For the text-containing cell, return its midpoint in [x, y] coordinate format. 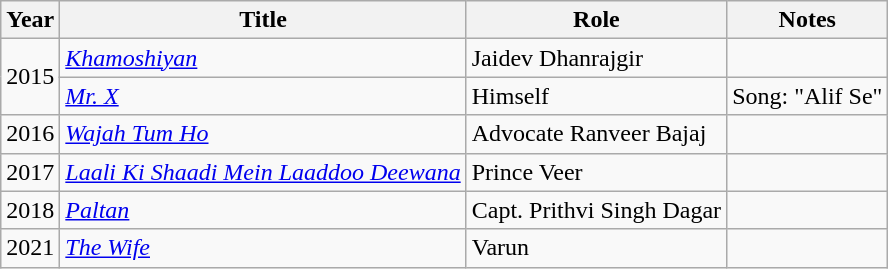
Mr. X [263, 96]
Wajah Tum Ho [263, 134]
Varun [596, 248]
2021 [30, 248]
Khamoshiyan [263, 58]
Jaidev Dhanrajgir [596, 58]
2016 [30, 134]
Notes [808, 20]
Prince Veer [596, 172]
The Wife [263, 248]
Himself [596, 96]
2017 [30, 172]
2015 [30, 77]
Advocate Ranveer Bajaj [596, 134]
2018 [30, 210]
Title [263, 20]
Year [30, 20]
Role [596, 20]
Song: "Alif Se" [808, 96]
Laali Ki Shaadi Mein Laaddoo Deewana [263, 172]
Paltan [263, 210]
Capt. Prithvi Singh Dagar [596, 210]
